Find where the given text appears and provide that cell's center as [x, y] coordinate. 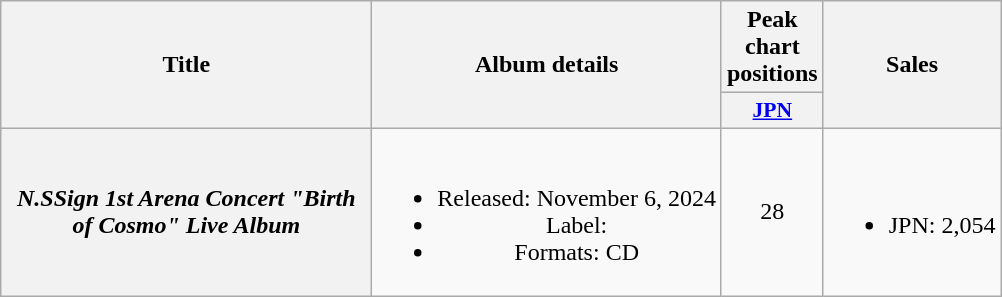
Sales [912, 65]
JPN [772, 111]
N.SSign 1st Arena Concert "Birth of Cosmo" Live Album [186, 212]
JPN: 2,054 [912, 212]
Title [186, 65]
Peak chart positions [772, 47]
28 [772, 212]
Released: November 6, 2024Label: Formats: CD [547, 212]
Album details [547, 65]
